Capture the cell that displays the provided text and extract its (x, y) central coordinate. 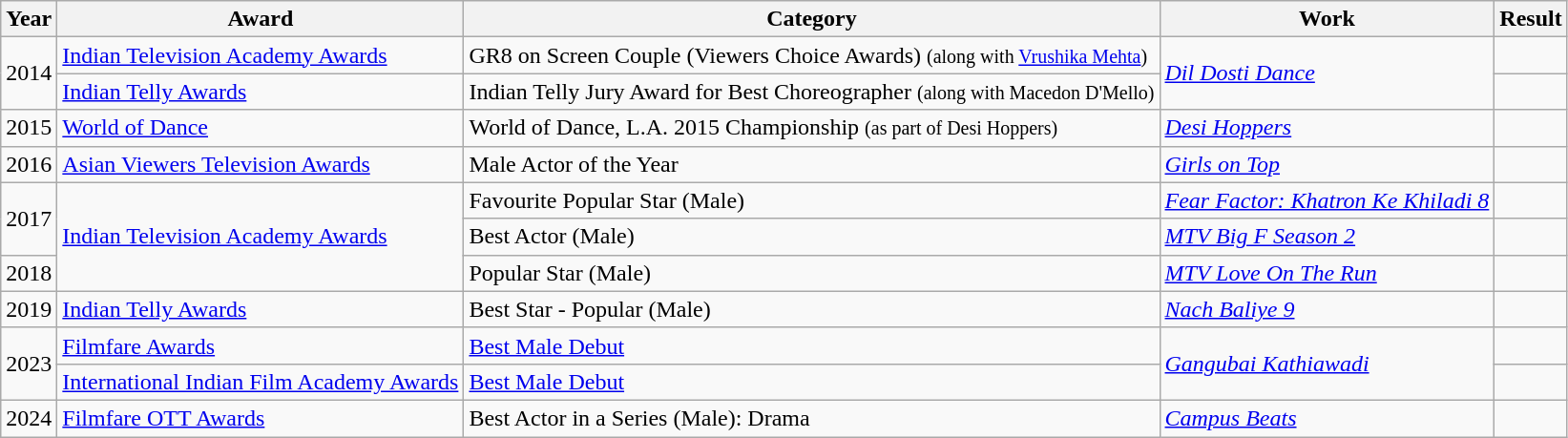
Girls on Top (1327, 164)
Filmfare Awards (261, 345)
Male Actor of the Year (811, 164)
Filmfare OTT Awards (261, 418)
2017 (29, 219)
World of Dance (261, 128)
Result (1531, 19)
Work (1327, 19)
Nach Baliye 9 (1327, 309)
Best Actor in a Series (Male): Drama (811, 418)
Indian Telly Jury Award for Best Choreographer (along with Macedon D'Mello) (811, 92)
Dil Dosti Dance (1327, 73)
International Indian Film Academy Awards (261, 382)
World of Dance, L.A. 2015 Championship (as part of Desi Hoppers) (811, 128)
Fear Factor: Khatron Ke Khiladi 8 (1327, 200)
Asian Viewers Television Awards (261, 164)
2018 (29, 273)
2024 (29, 418)
2016 (29, 164)
Campus Beats (1327, 418)
MTV Big F Season 2 (1327, 237)
Best Star - Popular (Male) (811, 309)
MTV Love On The Run (1327, 273)
2023 (29, 364)
Gangubai Kathiawadi (1327, 364)
Year (29, 19)
2015 (29, 128)
Award (261, 19)
Desi Hoppers (1327, 128)
2019 (29, 309)
GR8 on Screen Couple (Viewers Choice Awards) (along with Vrushika Mehta) (811, 55)
Category (811, 19)
Favourite Popular Star (Male) (811, 200)
Popular Star (Male) (811, 273)
Best Actor (Male) (811, 237)
2014 (29, 73)
